Return [X, Y] of the center of cell containing provided text 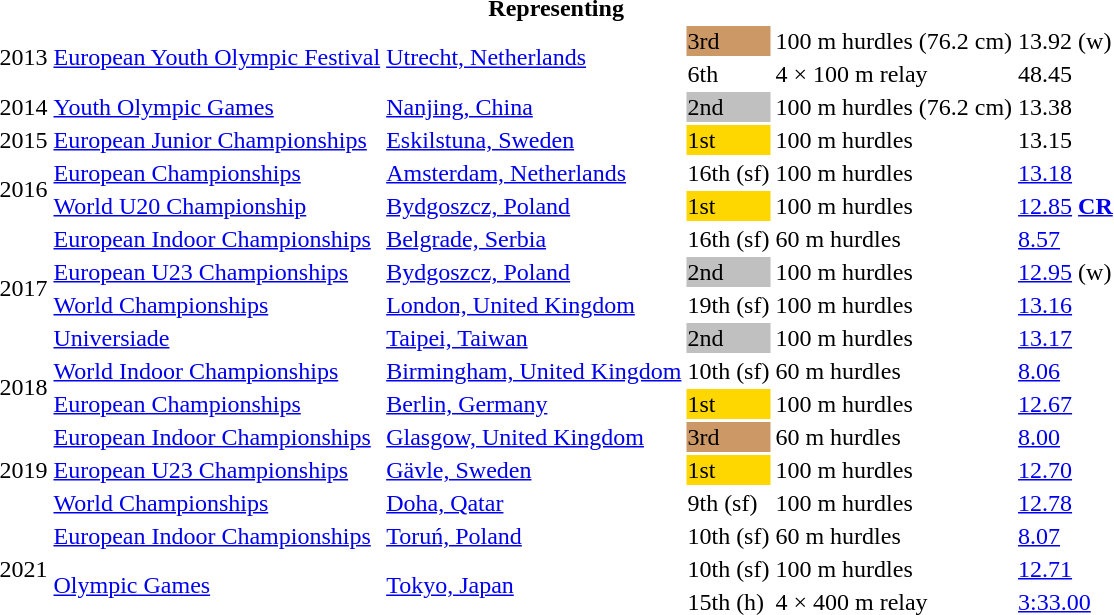
Nanjing, China [534, 107]
European Junior Championships [217, 140]
World Indoor Championships [217, 371]
Berlin, Germany [534, 404]
19th (sf) [728, 305]
Gävle, Sweden [534, 470]
Taipei, Taiwan [534, 338]
Birmingham, United Kingdom [534, 371]
Glasgow, United Kingdom [534, 437]
European Youth Olympic Festival [217, 58]
Amsterdam, Netherlands [534, 173]
Doha, Qatar [534, 503]
4 × 100 m relay [894, 74]
9th (sf) [728, 503]
Universiade [217, 338]
World U20 Championship [217, 206]
6th [728, 74]
Youth Olympic Games [217, 107]
Eskilstuna, Sweden [534, 140]
London, United Kingdom [534, 305]
Belgrade, Serbia [534, 239]
Toruń, Poland [534, 536]
Utrecht, Netherlands [534, 58]
